Return the [x, y] coordinate for the center point of the cell that contains the specified text.  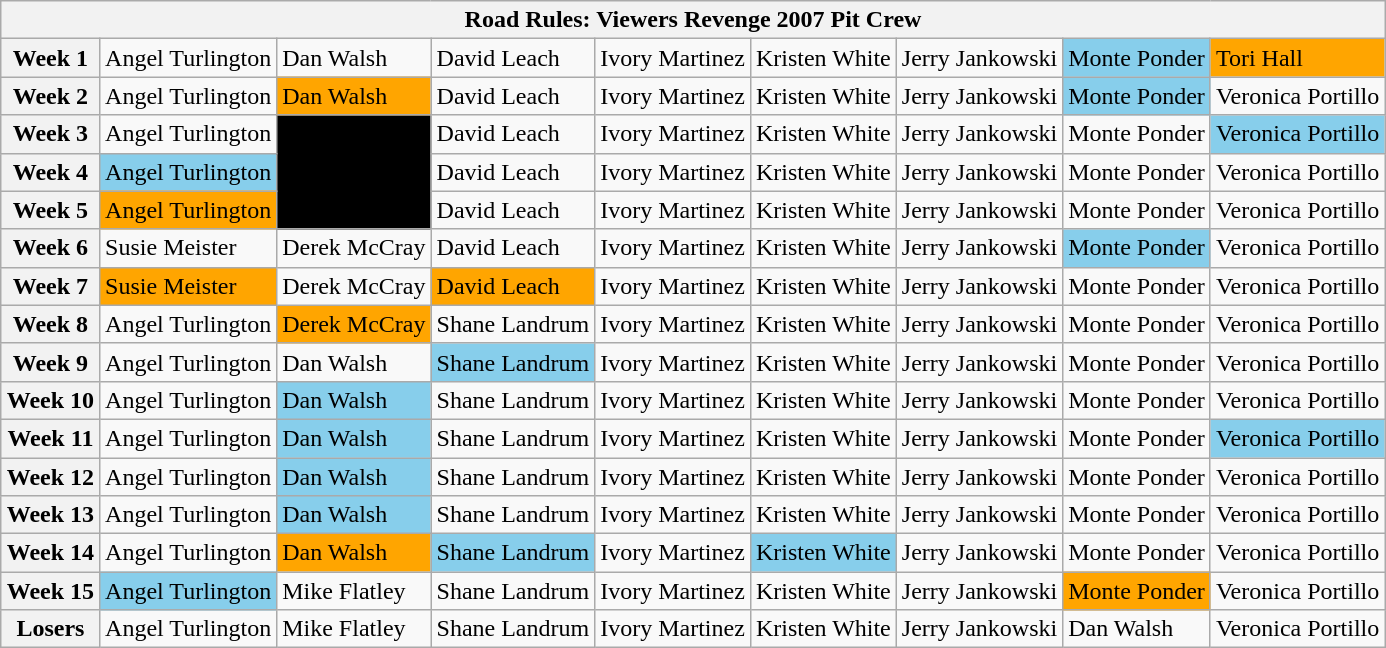
Week 15 [50, 591]
Losers [50, 629]
Week 12 [50, 477]
Week 10 [50, 400]
Week 1 [50, 58]
Week 6 [50, 248]
Week 13 [50, 515]
Road Rules: Viewers Revenge 2007 Pit Crew [693, 20]
Week 14 [50, 553]
Week 7 [50, 286]
Week 5 [50, 210]
Tori Hall [1297, 58]
Week 8 [50, 324]
Week 11 [50, 438]
Week 9 [50, 362]
Week 3 [50, 134]
Week 4 [50, 172]
Week 2 [50, 96]
